Provide the (X, Y) coordinate of the cell's center where the given text is located.  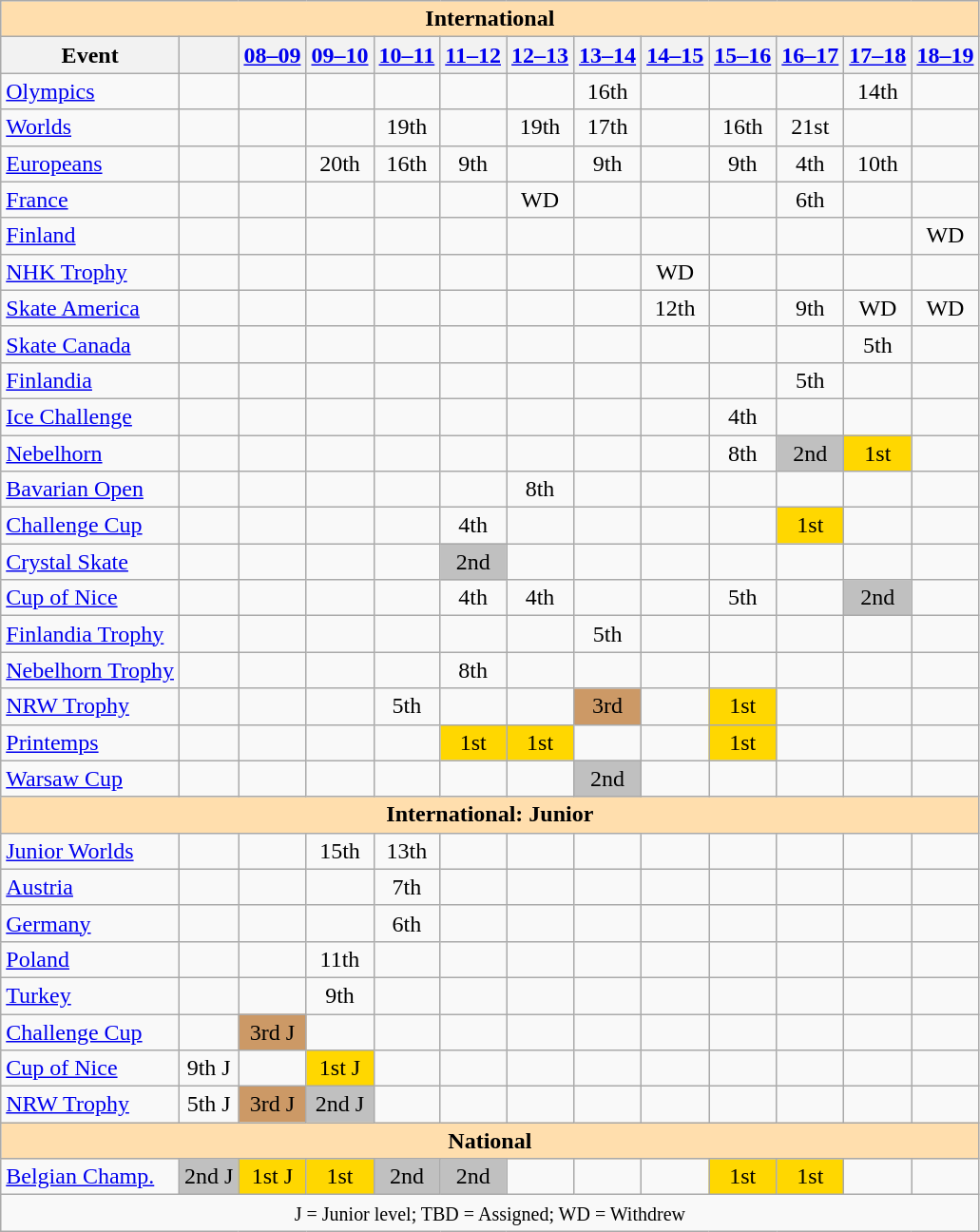
Skate Canada (90, 344)
08–09 (272, 55)
NHK Trophy (90, 272)
Worlds (90, 127)
Belgian Champ. (90, 1177)
Finlandia Trophy (90, 634)
13–14 (608, 55)
Warsaw Cup (90, 779)
Printemps (90, 742)
12th (675, 308)
Ice Challenge (90, 416)
Junior Worlds (90, 851)
14–15 (675, 55)
Finland (90, 236)
11th (340, 959)
3rd (608, 706)
Skate America (90, 308)
Event (90, 55)
14th (878, 91)
Crystal Skate (90, 562)
21st (810, 127)
15th (340, 851)
10–11 (407, 55)
20th (340, 164)
09–10 (340, 55)
Turkey (90, 995)
15–16 (743, 55)
International (490, 19)
Europeans (90, 164)
International: Junior (490, 815)
France (90, 200)
11–12 (473, 55)
Nebelhorn Trophy (90, 670)
National (490, 1141)
Poland (90, 959)
13th (407, 851)
18–19 (945, 55)
Austria (90, 887)
7th (407, 887)
Germany (90, 923)
J = Junior level; TBD = Assigned; WD = Withdrew (490, 1213)
Olympics (90, 91)
12–13 (540, 55)
Finlandia (90, 380)
16–17 (810, 55)
Bavarian Open (90, 490)
9th J (208, 1068)
17th (608, 127)
10th (878, 164)
5th J (208, 1105)
Nebelhorn (90, 453)
17–18 (878, 55)
